Find where the given text appears and provide that cell's center as (x, y) coordinate. 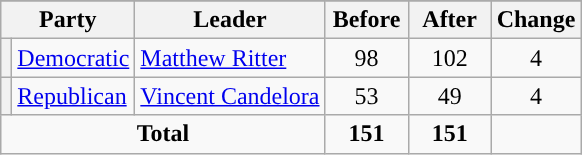
Republican (74, 96)
Party (68, 20)
102 (450, 58)
After (450, 20)
Matthew Ritter (230, 58)
Leader (230, 20)
49 (450, 96)
Vincent Candelora (230, 96)
Total (163, 134)
Democratic (74, 58)
Before (366, 20)
98 (366, 58)
Change (536, 20)
53 (366, 96)
